Search for the cell housing the specified text and yield its (x, y) center coordinate. 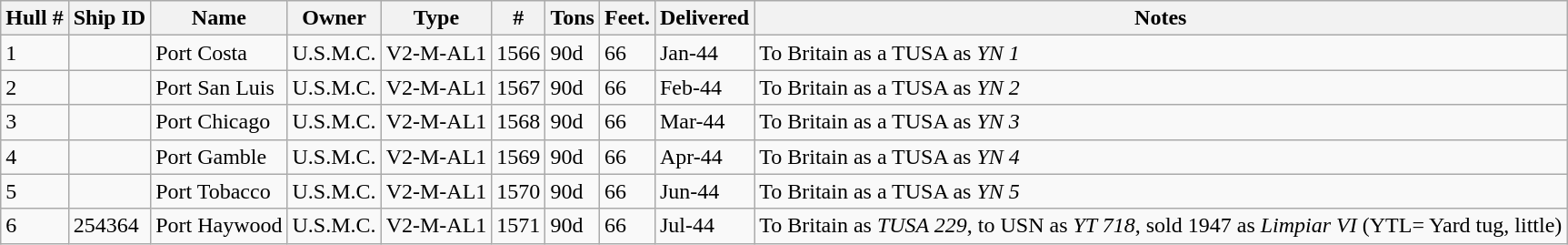
Feb-44 (704, 87)
To Britain as a TUSA as YN 2 (1161, 87)
To Britain as a TUSA as YN 1 (1161, 53)
1 (35, 53)
Owner (335, 18)
Feet. (627, 18)
Port Chicago (219, 122)
Ship ID (109, 18)
Jan-44 (704, 53)
Port Gamble (219, 157)
Tons (573, 18)
Mar-44 (704, 122)
2 (35, 87)
Port Haywood (219, 226)
Delivered (704, 18)
1568 (518, 122)
Jun-44 (704, 191)
Port San Luis (219, 87)
5 (35, 191)
Port Tobacco (219, 191)
Apr-44 (704, 157)
Hull # (35, 18)
To Britain as a TUSA as YN 5 (1161, 191)
1569 (518, 157)
1567 (518, 87)
Type (436, 18)
Name (219, 18)
1571 (518, 226)
To Britain as TUSA 229, to USN as YT 718, sold 1947 as Limpiar VI (YTL= Yard tug, little) (1161, 226)
6 (35, 226)
254364 (109, 226)
Jul-44 (704, 226)
3 (35, 122)
To Britain as a TUSA as YN 4 (1161, 157)
1566 (518, 53)
To Britain as a TUSA as YN 3 (1161, 122)
Notes (1161, 18)
# (518, 18)
1570 (518, 191)
4 (35, 157)
Port Costa (219, 53)
